Pinpoint the cell where the given text exists, returning its (X, Y) midpoint coordinate. 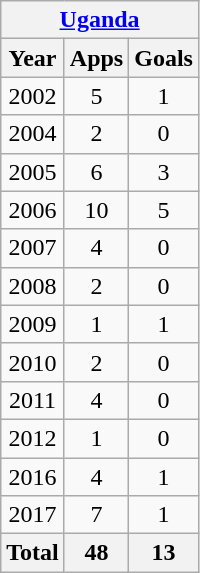
10 (96, 210)
2016 (33, 477)
2017 (33, 515)
Apps (96, 58)
7 (96, 515)
2002 (33, 96)
3 (164, 172)
2012 (33, 438)
2007 (33, 248)
Uganda (100, 20)
2006 (33, 210)
6 (96, 172)
48 (96, 553)
13 (164, 553)
Total (33, 553)
Goals (164, 58)
2010 (33, 362)
2004 (33, 134)
2008 (33, 286)
2005 (33, 172)
2009 (33, 324)
Year (33, 58)
2011 (33, 400)
